From the cell containing the given text, extract its center point as (x, y) coordinate. 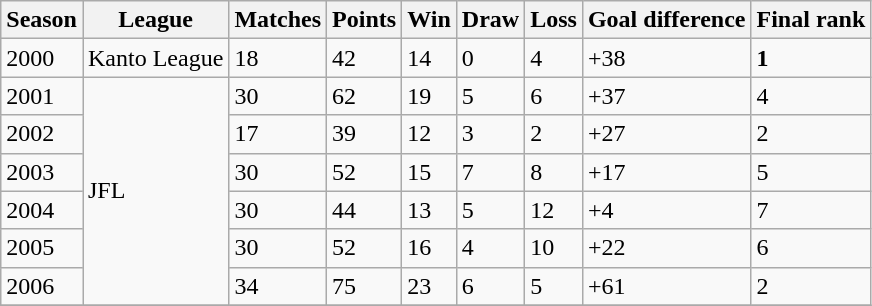
Draw (490, 20)
18 (278, 58)
Final rank (811, 20)
19 (430, 96)
2002 (42, 134)
+38 (666, 58)
14 (430, 58)
2006 (42, 286)
0 (490, 58)
+22 (666, 248)
13 (430, 210)
2004 (42, 210)
+37 (666, 96)
Goal difference (666, 20)
+27 (666, 134)
1 (811, 58)
3 (490, 134)
Matches (278, 20)
62 (364, 96)
Points (364, 20)
10 (554, 248)
+61 (666, 286)
Kanto League (155, 58)
8 (554, 172)
2001 (42, 96)
23 (430, 286)
Win (430, 20)
15 (430, 172)
34 (278, 286)
+4 (666, 210)
42 (364, 58)
Loss (554, 20)
League (155, 20)
39 (364, 134)
44 (364, 210)
JFL (155, 191)
17 (278, 134)
+17 (666, 172)
2005 (42, 248)
Season (42, 20)
75 (364, 286)
2003 (42, 172)
2000 (42, 58)
16 (430, 248)
